Return the (X, Y) coordinate for the center point of the cell that contains the specified text.  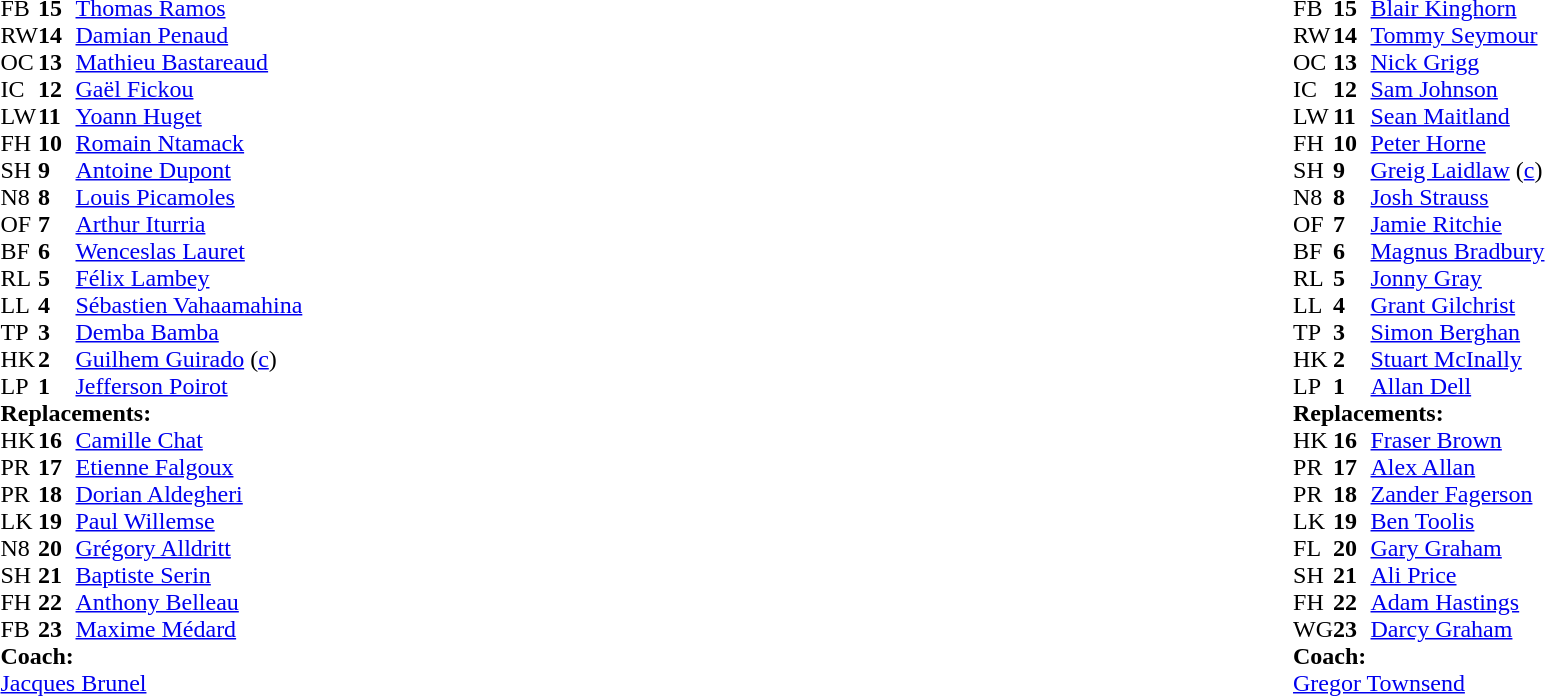
Félix Lambey (190, 278)
Antoine Dupont (190, 170)
Damian Penaud (190, 36)
Alex Allan (1458, 468)
Arthur Iturria (190, 224)
Camille Chat (190, 440)
Nick Grigg (1458, 62)
Dorian Aldegheri (190, 494)
Demba Bamba (190, 332)
Allan Dell (1458, 386)
Mathieu Bastareaud (190, 62)
Anthony Belleau (190, 602)
Sébastien Vahaamahina (190, 306)
Baptiste Serin (190, 576)
Peter Horne (1458, 144)
Ben Toolis (1458, 522)
Yoann Huget (190, 116)
WG (1313, 630)
Jonny Gray (1458, 278)
Etienne Falgoux (190, 468)
Wenceslas Lauret (190, 252)
Maxime Médard (190, 630)
Jefferson Poirot (190, 386)
Jamie Ritchie (1458, 224)
Gary Graham (1458, 548)
Sean Maitland (1458, 116)
Sam Johnson (1458, 90)
Gaël Fickou (190, 90)
Romain Ntamack (190, 144)
Paul Willemse (190, 522)
Darcy Graham (1458, 630)
Louis Picamoles (190, 198)
Guilhem Guirado (c) (190, 360)
Stuart McInally (1458, 360)
Grégory Alldritt (190, 548)
Greig Laidlaw (c) (1458, 170)
Zander Fagerson (1458, 494)
FB (19, 630)
Magnus Bradbury (1458, 252)
Fraser Brown (1458, 440)
Grant Gilchrist (1458, 306)
Ali Price (1458, 576)
FL (1313, 548)
Tommy Seymour (1458, 36)
Josh Strauss (1458, 198)
Adam Hastings (1458, 602)
Simon Berghan (1458, 332)
